Provide the (X, Y) coordinate of the cell's center where the given text is located.  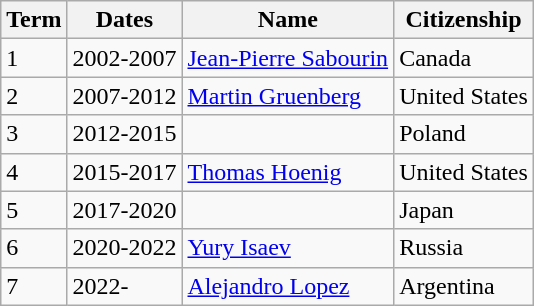
Yury Isaev (288, 248)
Martin Gruenberg (288, 96)
2002-2007 (124, 58)
Alejandro Lopez (288, 286)
Citizenship (464, 20)
2012-2015 (124, 134)
Japan (464, 210)
6 (34, 248)
2015-2017 (124, 172)
2022- (124, 286)
2007-2012 (124, 96)
Thomas Hoenig (288, 172)
Dates (124, 20)
Name (288, 20)
Canada (464, 58)
Poland (464, 134)
Jean-Pierre Sabourin (288, 58)
2020-2022 (124, 248)
2017-2020 (124, 210)
1 (34, 58)
4 (34, 172)
7 (34, 286)
Term (34, 20)
2 (34, 96)
5 (34, 210)
Russia (464, 248)
Argentina (464, 286)
3 (34, 134)
